Pinpoint the cell where the given text exists, returning its (X, Y) midpoint coordinate. 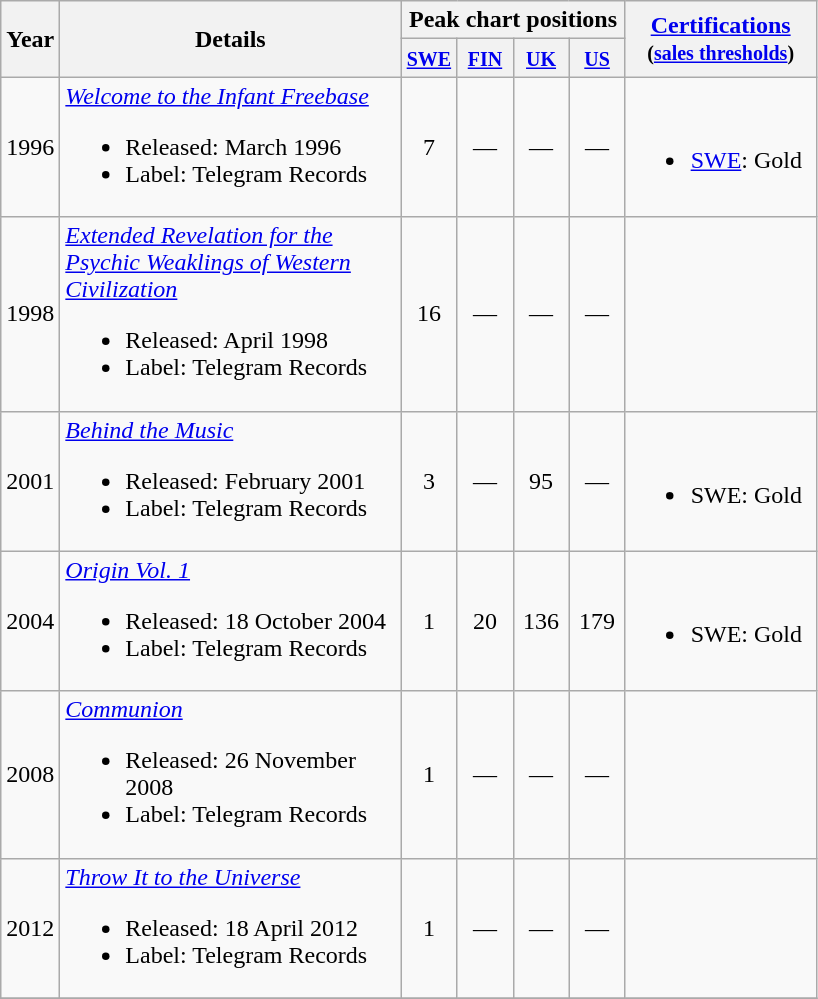
7 (429, 147)
2001 (30, 481)
20 (485, 621)
2004 (30, 621)
Peak chart positions (513, 20)
136 (541, 621)
2008 (30, 774)
Year (30, 39)
1996 (30, 147)
16 (429, 314)
Welcome to the Infant FreebaseReleased: March 1996Label: Telegram Records (230, 147)
SWE (429, 58)
Origin Vol. 1Released: 18 October 2004Label: Telegram Records (230, 621)
Extended Revelation for the Psychic Weaklings of Western CivilizationReleased: April 1998Label: Telegram Records (230, 314)
Details (230, 39)
Throw It to the UniverseReleased: 18 April 2012Label: Telegram Records (230, 928)
179 (597, 621)
2012 (30, 928)
1998 (30, 314)
Behind the MusicReleased: February 2001Label: Telegram Records (230, 481)
FIN (485, 58)
UK (541, 58)
3 (429, 481)
US (597, 58)
CommunionReleased: 26 November 2008Label: Telegram Records (230, 774)
Certifications(sales thresholds) (720, 39)
95 (541, 481)
